Extract the (x, y) coordinate from the center of the cell holding the provided text.  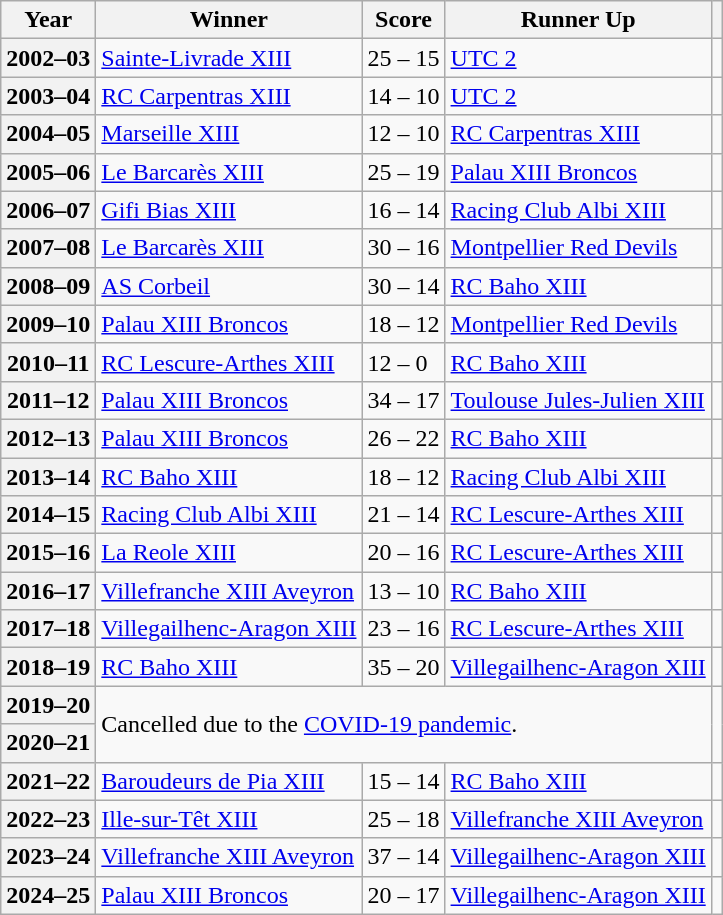
2008–09 (48, 286)
25 – 15 (404, 58)
13 – 10 (404, 591)
15 – 14 (404, 781)
Cancelled due to the COVID-19 pandemic. (404, 724)
34 – 17 (404, 400)
21 – 14 (404, 515)
2014–15 (48, 515)
37 – 14 (404, 857)
Runner Up (578, 20)
12 – 10 (404, 134)
35 – 20 (404, 667)
Score (404, 20)
2010–11 (48, 362)
2003–04 (48, 96)
30 – 14 (404, 286)
Year (48, 20)
Marseille XIII (229, 134)
2023–24 (48, 857)
2024–25 (48, 895)
Sainte-Livrade XIII (229, 58)
2019–20 (48, 705)
Baroudeurs de Pia XIII (229, 781)
La Reole XIII (229, 553)
25 – 19 (404, 172)
2006–07 (48, 210)
12 – 0 (404, 362)
2016–17 (48, 591)
16 – 14 (404, 210)
25 – 18 (404, 819)
2015–16 (48, 553)
2004–05 (48, 134)
Gifi Bias XIII (229, 210)
2020–21 (48, 743)
AS Corbeil (229, 286)
2007–08 (48, 248)
30 – 16 (404, 248)
Toulouse Jules-Julien XIII (578, 400)
Winner (229, 20)
Ille-sur-Têt XIII (229, 819)
2022–23 (48, 819)
14 – 10 (404, 96)
2013–14 (48, 477)
2018–19 (48, 667)
20 – 17 (404, 895)
2021–22 (48, 781)
2011–12 (48, 400)
20 – 16 (404, 553)
2012–13 (48, 438)
26 – 22 (404, 438)
2009–10 (48, 324)
2002–03 (48, 58)
23 – 16 (404, 629)
2005–06 (48, 172)
2017–18 (48, 629)
